Detect which cell encompasses the target text, then output its (x, y) center coordinate. 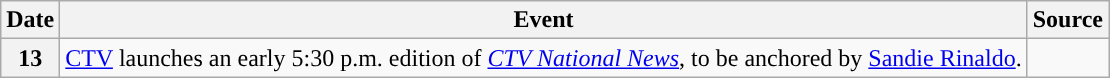
Event (544, 20)
Source (1068, 20)
13 (30, 58)
Date (30, 20)
CTV launches an early 5:30 p.m. edition of CTV National News, to be anchored by Sandie Rinaldo. (544, 58)
